Locate the cell with the specified text and output its (X, Y) center coordinate. 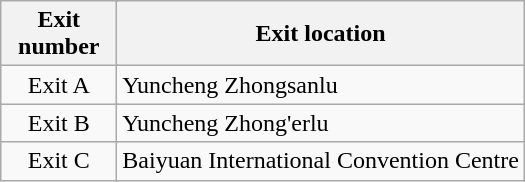
Exit number (59, 34)
Yuncheng Zhongsanlu (321, 85)
Yuncheng Zhong'erlu (321, 123)
Exit location (321, 34)
Exit C (59, 161)
Exit A (59, 85)
Exit B (59, 123)
Baiyuan International Convention Centre (321, 161)
